Capture the cell that displays the provided text and extract its (x, y) central coordinate. 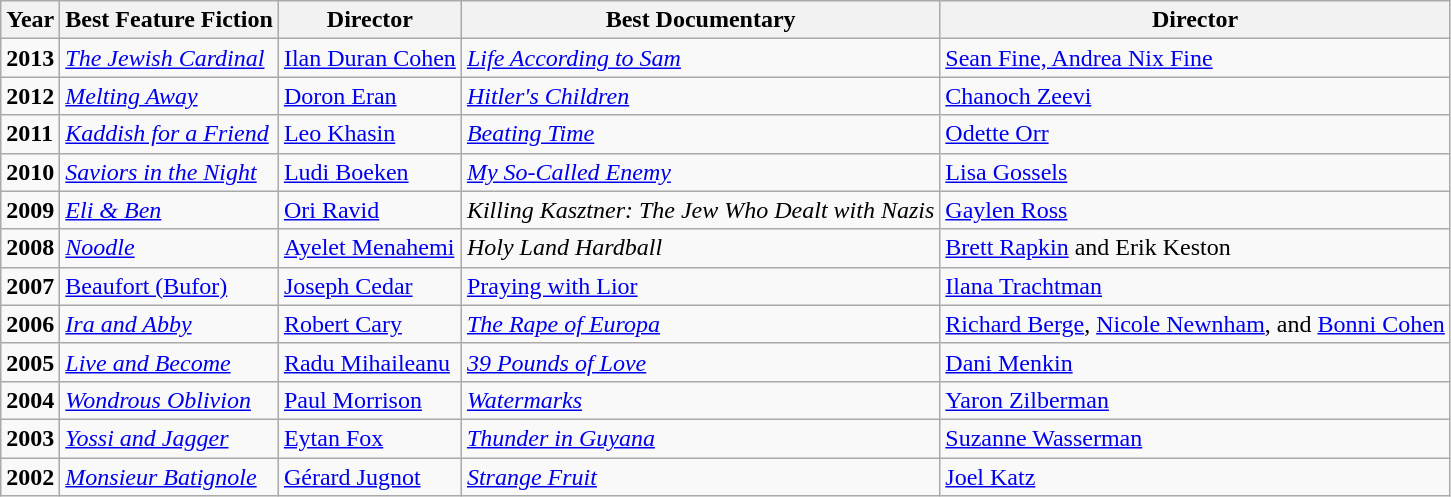
Ludi Boeken (370, 172)
Life According to Sam (700, 58)
Eli & Ben (170, 210)
2013 (30, 58)
Odette Orr (1196, 134)
Best Documentary (700, 20)
2010 (30, 172)
Paul Morrison (370, 400)
Wondrous Oblivion (170, 400)
Joel Katz (1196, 477)
Noodle (170, 248)
Ori Ravid (370, 210)
Robert Cary (370, 324)
Melting Away (170, 96)
2004 (30, 400)
Yaron Zilberman (1196, 400)
Dani Menkin (1196, 362)
2007 (30, 286)
Year (30, 20)
Strange Fruit (700, 477)
Beating Time (700, 134)
Joseph Cedar (370, 286)
Brett Rapkin and Erik Keston (1196, 248)
Ilana Trachtman (1196, 286)
Saviors in the Night (170, 172)
Killing Kasztner: The Jew Who Dealt with Nazis (700, 210)
Best Feature Fiction (170, 20)
Sean Fine, Andrea Nix Fine (1196, 58)
Praying with Lior (700, 286)
Beaufort (Bufor) (170, 286)
2005 (30, 362)
Watermarks (700, 400)
Doron Eran (370, 96)
Radu Mihaileanu (370, 362)
Ayelet Menahemi (370, 248)
Ilan Duran Cohen (370, 58)
Richard Berge, Nicole Newnham, and Bonni Cohen (1196, 324)
Monsieur Batignole (170, 477)
Gaylen Ross (1196, 210)
The Rape of Europa (700, 324)
2008 (30, 248)
Hitler's Children (700, 96)
Thunder in Guyana (700, 438)
Live and Become (170, 362)
2002 (30, 477)
Eytan Fox (370, 438)
Gérard Jugnot (370, 477)
Kaddish for a Friend (170, 134)
Yossi and Jagger (170, 438)
Chanoch Zeevi (1196, 96)
39 Pounds of Love (700, 362)
Holy Land Hardball (700, 248)
2006 (30, 324)
My So-Called Enemy (700, 172)
Suzanne Wasserman (1196, 438)
2011 (30, 134)
Leo Khasin (370, 134)
2003 (30, 438)
Lisa Gossels (1196, 172)
2012 (30, 96)
Ira and Abby (170, 324)
2009 (30, 210)
The Jewish Cardinal (170, 58)
